Return the (x, y) coordinate for the center point of the cell that contains the specified text.  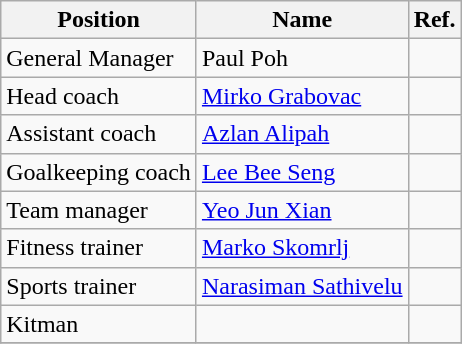
Azlan Alipah (302, 134)
Team manager (99, 210)
Ref. (434, 20)
Position (99, 20)
Name (302, 20)
Kitman (99, 324)
Fitness trainer (99, 248)
Paul Poh (302, 58)
Head coach (99, 96)
Mirko Grabovac (302, 96)
Lee Bee Seng (302, 172)
Sports trainer (99, 286)
Assistant coach (99, 134)
Narasiman Sathivelu (302, 286)
Marko Skomrlj (302, 248)
General Manager (99, 58)
Yeo Jun Xian (302, 210)
Goalkeeping coach (99, 172)
